Return the [X, Y] coordinate for the center point of the cell that contains the specified text.  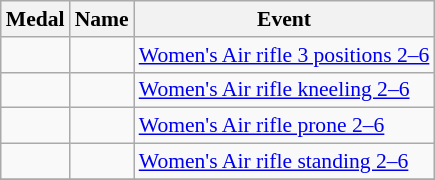
Medal [36, 19]
Women's Air rifle prone 2–6 [284, 126]
Women's Air rifle standing 2–6 [284, 162]
Women's Air rifle kneeling 2–6 [284, 90]
Event [284, 19]
Name [102, 19]
Women's Air rifle 3 positions 2–6 [284, 55]
